For the text-containing cell, return its midpoint in [x, y] coordinate format. 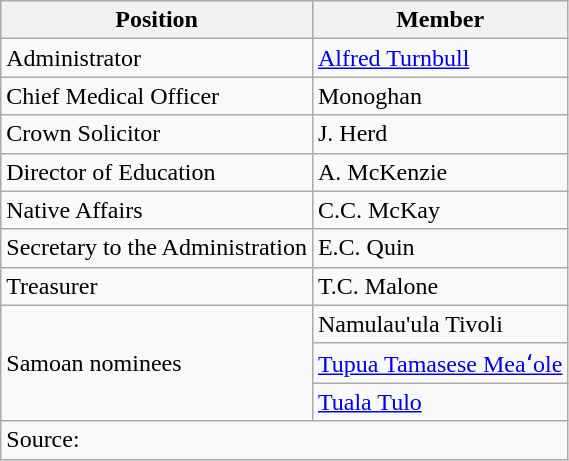
Chief Medical Officer [157, 96]
T.C. Malone [440, 286]
Native Affairs [157, 210]
Secretary to the Administration [157, 248]
E.C. Quin [440, 248]
Alfred Turnbull [440, 58]
J. Herd [440, 134]
Director of Education [157, 172]
A. McKenzie [440, 172]
Tupua Tamasese Meaʻole [440, 363]
Position [157, 20]
Source: [284, 440]
Administrator [157, 58]
Tuala Tulo [440, 402]
Samoan nominees [157, 363]
Crown Solicitor [157, 134]
C.C. McKay [440, 210]
Member [440, 20]
Treasurer [157, 286]
Namulau'ula Tivoli [440, 324]
Monoghan [440, 96]
